For the text-containing cell, return its midpoint in (x, y) coordinate format. 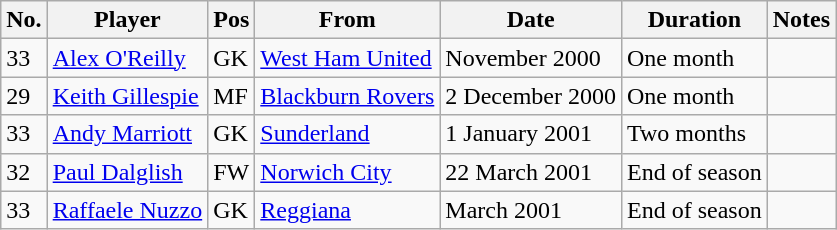
Keith Gillespie (128, 96)
March 2001 (531, 210)
MF (232, 96)
Norwich City (348, 172)
November 2000 (531, 58)
Blackburn Rovers (348, 96)
FW (232, 172)
Date (531, 20)
Sunderland (348, 134)
22 March 2001 (531, 172)
Alex O'Reilly (128, 58)
Pos (232, 20)
Duration (694, 20)
1 January 2001 (531, 134)
Two months (694, 134)
Reggiana (348, 210)
Player (128, 20)
From (348, 20)
29 (24, 96)
No. (24, 20)
Andy Marriott (128, 134)
32 (24, 172)
2 December 2000 (531, 96)
West Ham United (348, 58)
Paul Dalglish (128, 172)
Notes (801, 20)
Raffaele Nuzzo (128, 210)
